Provide the (X, Y) coordinate of the cell's center where the given text is located.  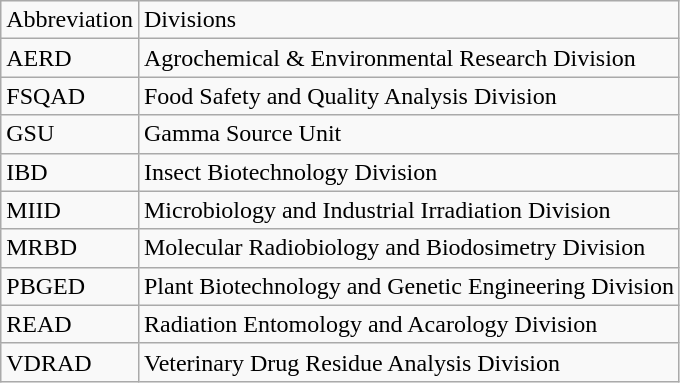
FSQAD (70, 96)
PBGED (70, 286)
Plant Biotechnology and Genetic Engineering Division (408, 286)
Food Safety and Quality Analysis Division (408, 96)
Insect Biotechnology Division (408, 172)
GSU (70, 134)
READ (70, 324)
MIID (70, 210)
Radiation Entomology and Acarology Division (408, 324)
AERD (70, 58)
Agrochemical & Environmental Research Division (408, 58)
Gamma Source Unit (408, 134)
IBD (70, 172)
VDRAD (70, 362)
Divisions (408, 20)
MRBD (70, 248)
Microbiology and Industrial Irradiation Division (408, 210)
Veterinary Drug Residue Analysis Division (408, 362)
Molecular Radiobiology and Biodosimetry Division (408, 248)
Abbreviation (70, 20)
